Provide the [x, y] coordinate of the cell's center where the given text is located.  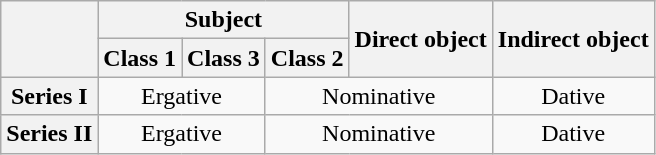
Series II [50, 134]
Class 3 [224, 58]
Direct object [420, 39]
Subject [224, 20]
Class 2 [307, 58]
Indirect object [573, 39]
Class 1 [140, 58]
Series I [50, 96]
